Return (X, Y) of the center of cell containing provided text 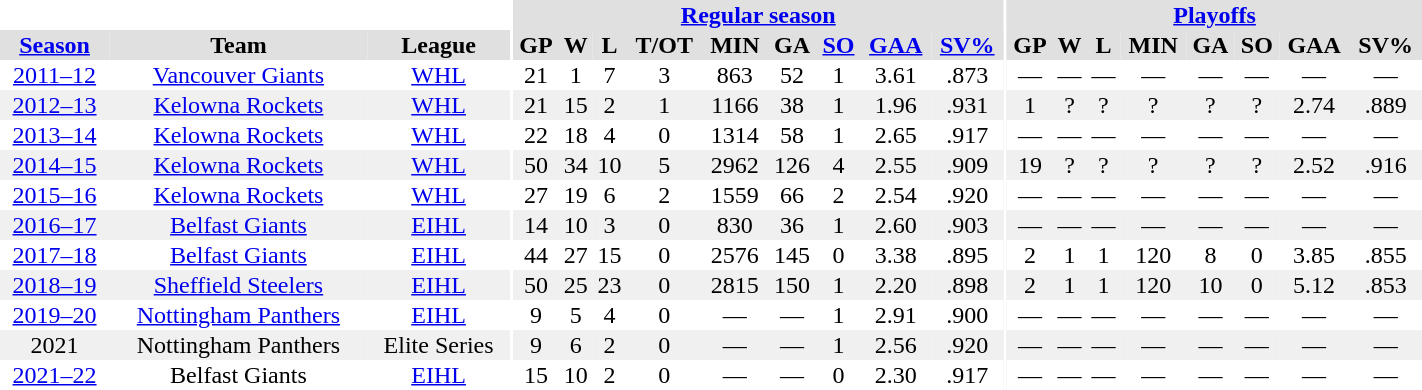
.916 (1386, 165)
2.52 (1314, 165)
58 (792, 135)
Vancouver Giants (238, 75)
34 (576, 165)
1166 (735, 105)
22 (536, 135)
.909 (967, 165)
14 (536, 225)
.873 (967, 75)
2.56 (896, 345)
36 (792, 225)
863 (735, 75)
18 (576, 135)
2014–15 (54, 165)
Playoffs (1214, 15)
2016–17 (54, 225)
23 (610, 285)
2011–12 (54, 75)
3.61 (896, 75)
.889 (1386, 105)
2012–13 (54, 105)
3.85 (1314, 255)
League (439, 45)
2.55 (896, 165)
66 (792, 195)
T/OT (664, 45)
5.12 (1314, 285)
Elite Series (439, 345)
2.20 (896, 285)
.903 (967, 225)
2021–22 (54, 375)
.931 (967, 105)
145 (792, 255)
.900 (967, 315)
2021 (54, 345)
2815 (735, 285)
2015–16 (54, 195)
2.60 (896, 225)
2013–14 (54, 135)
.855 (1386, 255)
8 (1210, 255)
2576 (735, 255)
38 (792, 105)
2019–20 (54, 315)
.853 (1386, 285)
44 (536, 255)
1.96 (896, 105)
2962 (735, 165)
2017–18 (54, 255)
Team (238, 45)
2.30 (896, 375)
52 (792, 75)
.895 (967, 255)
150 (792, 285)
1559 (735, 195)
7 (610, 75)
830 (735, 225)
1314 (735, 135)
2.91 (896, 315)
Season (54, 45)
2.65 (896, 135)
2.74 (1314, 105)
3.38 (896, 255)
126 (792, 165)
2.54 (896, 195)
25 (576, 285)
Sheffield Steelers (238, 285)
2018–19 (54, 285)
Regular season (758, 15)
.898 (967, 285)
